Pinpoint the cell where the given text exists, returning its [x, y] midpoint coordinate. 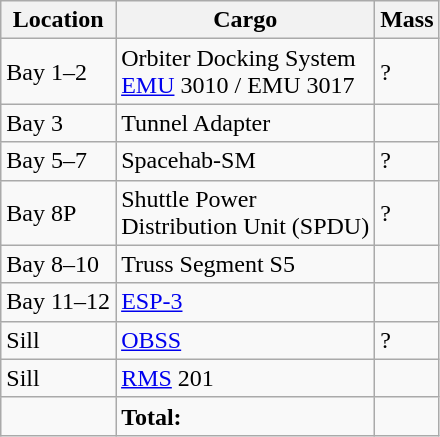
Bay 11–12 [58, 302]
OBSS [246, 340]
Tunnel Adapter [246, 123]
Truss Segment S5 [246, 264]
Bay 1–2 [58, 72]
Orbiter Docking System EMU 3010 / EMU 3017 [246, 72]
Location [58, 20]
Spacehab-SM [246, 161]
Total: [246, 416]
Shuttle Power Distribution Unit (SPDU) [246, 212]
Mass [407, 20]
Cargo [246, 20]
ESP-3 [246, 302]
Bay 8–10 [58, 264]
RMS 201 [246, 378]
Bay 8P [58, 212]
Bay 3 [58, 123]
Bay 5–7 [58, 161]
